For the text-containing cell, return its midpoint in (X, Y) coordinate format. 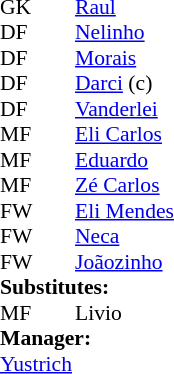
Neca (124, 237)
Nelinho (124, 33)
Darci (c) (124, 83)
Substitutes: (87, 287)
Eli Mendes (124, 211)
Morais (124, 58)
Zé Carlos (124, 185)
Manager: (87, 339)
Vanderlei (124, 109)
Joãozinho (124, 262)
Livio (124, 313)
Eduardo (124, 160)
Eli Carlos (124, 135)
